Locate the cell with the specified text and output its [x, y] center coordinate. 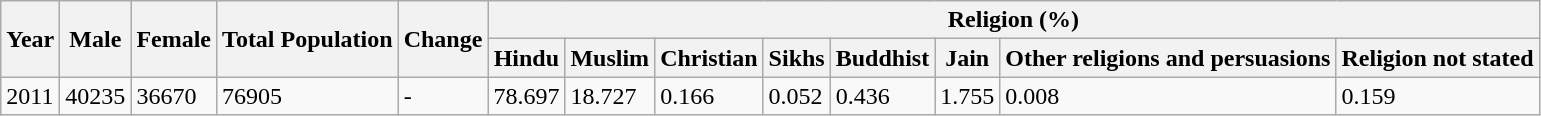
Total Population [308, 39]
Muslim [610, 58]
40235 [96, 96]
Female [174, 39]
2011 [30, 96]
Sikhs [796, 58]
Other religions and persuasions [1168, 58]
Religion not stated [1438, 58]
76905 [308, 96]
Male [96, 39]
18.727 [610, 96]
1.755 [968, 96]
Jain [968, 58]
- [443, 96]
0.166 [709, 96]
0.436 [882, 96]
Year [30, 39]
0.052 [796, 96]
78.697 [526, 96]
Buddhist [882, 58]
0.008 [1168, 96]
0.159 [1438, 96]
Christian [709, 58]
Hindu [526, 58]
36670 [174, 96]
Change [443, 39]
Religion (%) [1014, 20]
